Return [X, Y] of the center of cell containing provided text 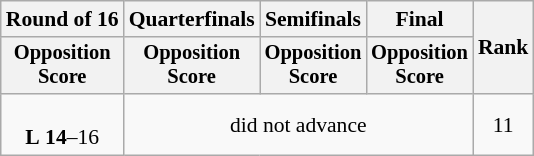
Rank [504, 48]
L 14–16 [62, 124]
Round of 16 [62, 19]
Quarterfinals [192, 19]
11 [504, 124]
did not advance [298, 124]
Semifinals [314, 19]
Final [420, 19]
